Detect which cell encompasses the target text, then output its [X, Y] center coordinate. 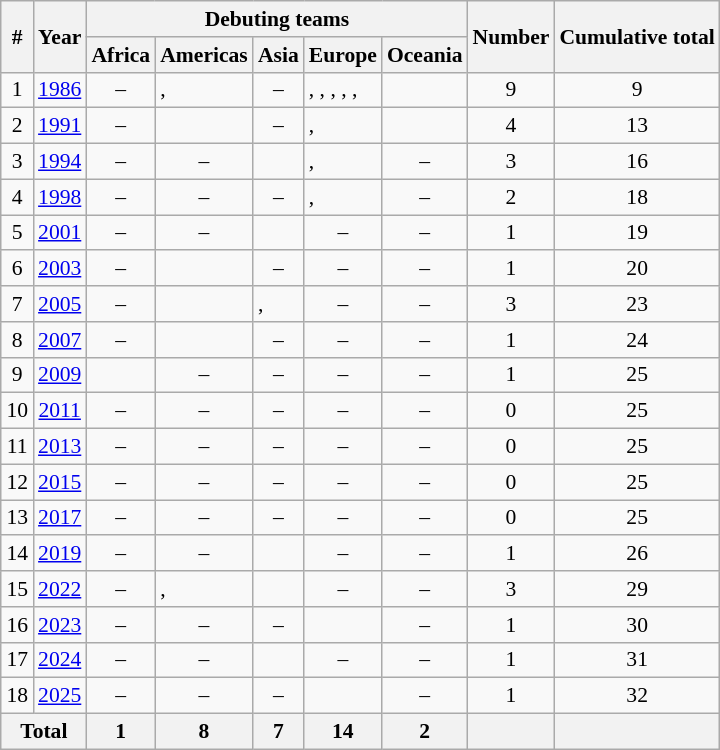
30 [636, 625]
10 [17, 411]
31 [636, 660]
15 [17, 589]
, , , , , [343, 90]
17 [17, 660]
Asia [278, 55]
6 [17, 269]
Total [44, 732]
2015 [60, 482]
20 [636, 269]
12 [17, 482]
Oceania [425, 55]
2022 [60, 589]
2019 [60, 554]
1991 [60, 126]
Number [512, 36]
Cumulative total [636, 36]
2005 [60, 304]
2009 [60, 375]
19 [636, 233]
1998 [60, 197]
11 [17, 447]
2023 [60, 625]
32 [636, 696]
5 [17, 233]
2025 [60, 696]
2024 [60, 660]
Africa [120, 55]
Debuting teams [276, 19]
2017 [60, 518]
1994 [60, 162]
1986 [60, 90]
24 [636, 340]
Year [60, 36]
2013 [60, 447]
26 [636, 554]
2007 [60, 340]
2011 [60, 411]
2003 [60, 269]
# [17, 36]
2001 [60, 233]
Americas [204, 55]
23 [636, 304]
29 [636, 589]
Europe [343, 55]
